Return [x, y] of the center of cell containing provided text 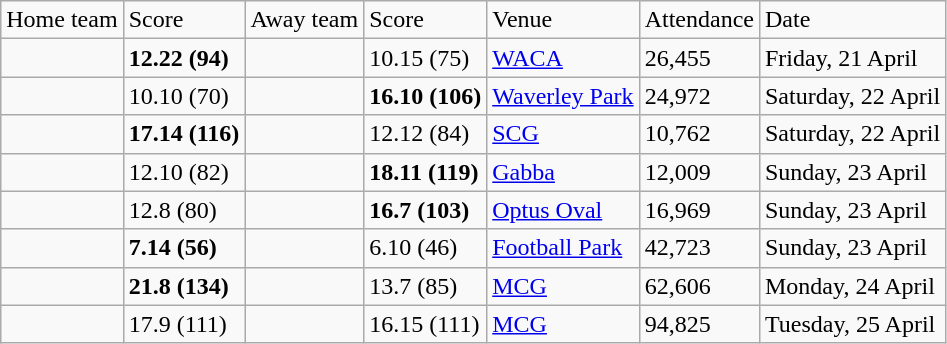
Date [852, 20]
42,723 [699, 248]
Football Park [563, 248]
Monday, 24 April [852, 286]
16.10 (106) [426, 96]
Optus Oval [563, 210]
10,762 [699, 134]
Waverley Park [563, 96]
17.9 (111) [184, 324]
Tuesday, 25 April [852, 324]
12.12 (84) [426, 134]
Attendance [699, 20]
10.10 (70) [184, 96]
10.15 (75) [426, 58]
7.14 (56) [184, 248]
26,455 [699, 58]
Gabba [563, 172]
12.22 (94) [184, 58]
17.14 (116) [184, 134]
12,009 [699, 172]
16.7 (103) [426, 210]
Venue [563, 20]
Away team [304, 20]
24,972 [699, 96]
6.10 (46) [426, 248]
SCG [563, 134]
Home team [62, 20]
13.7 (85) [426, 286]
21.8 (134) [184, 286]
Friday, 21 April [852, 58]
WACA [563, 58]
12.8 (80) [184, 210]
18.11 (119) [426, 172]
94,825 [699, 324]
12.10 (82) [184, 172]
16,969 [699, 210]
62,606 [699, 286]
16.15 (111) [426, 324]
